From the cell containing the given text, extract its center point as [X, Y] coordinate. 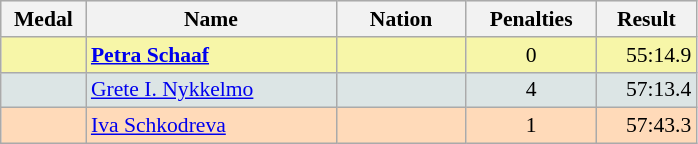
Medal [44, 19]
55:14.9 [646, 55]
4 [531, 90]
Result [646, 19]
Iva Schkodreva [211, 126]
Name [211, 19]
57:13.4 [646, 90]
Petra Schaaf [211, 55]
57:43.3 [646, 126]
Grete I. Nykkelmo [211, 90]
Nation [401, 19]
Penalties [531, 19]
1 [531, 126]
0 [531, 55]
